Find where the given text appears and provide that cell's center as [x, y] coordinate. 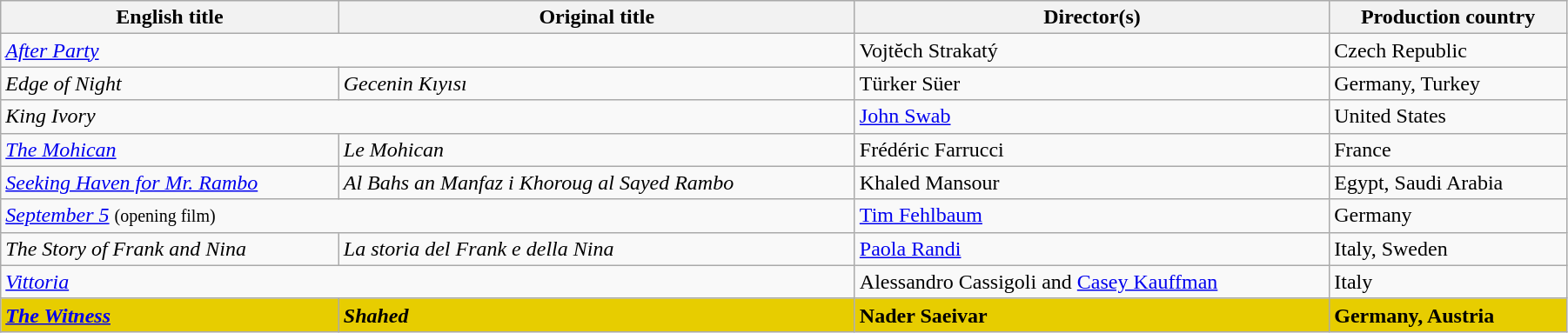
The Mohican [170, 150]
Alessandro Cassigoli and Casey Kauffman [1091, 282]
Türker Süer [1091, 83]
Germany [1448, 216]
After Party [428, 50]
Vittoria [428, 282]
Khaled Mansour [1091, 183]
Czech Republic [1448, 50]
Seeking Haven for Mr. Rambo [170, 183]
September 5 (opening film) [428, 216]
Germany, Austria [1448, 315]
King Ivory [428, 117]
English title [170, 17]
Italy [1448, 282]
Le Mohican [597, 150]
Nader Saeivar [1091, 315]
Director(s) [1091, 17]
Paola Randi [1091, 249]
Egypt, Saudi Arabia [1448, 183]
Production country [1448, 17]
John Swab [1091, 117]
France [1448, 150]
Al Bahs an Manfaz i Khoroug al Sayed Rambo [597, 183]
Italy, Sweden [1448, 249]
The Story of Frank and Nina [170, 249]
Gecenin Kıyısı [597, 83]
Frédéric Farrucci [1091, 150]
United States [1448, 117]
Shahed [597, 315]
Original title [597, 17]
The Witness [170, 315]
Tim Fehlbaum [1091, 216]
La storia del Frank e della Nina [597, 249]
Germany, Turkey [1448, 83]
Vojtĕch Strakatý [1091, 50]
Edge of Night [170, 83]
